Return the [X, Y] coordinate for the center point of the cell that contains the specified text.  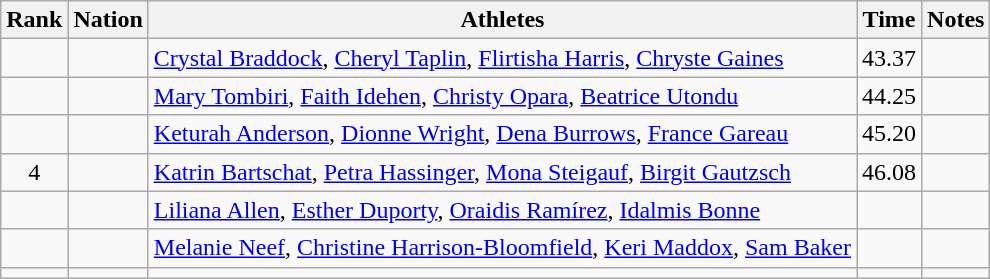
Time [890, 20]
Liliana Allen, Esther Duporty, Oraidis Ramírez, Idalmis Bonne [502, 210]
Rank [34, 20]
46.08 [890, 172]
Melanie Neef, Christine Harrison-Bloomfield, Keri Maddox, Sam Baker [502, 248]
Nation [108, 20]
Athletes [502, 20]
Katrin Bartschat, Petra Hassinger, Mona Steigauf, Birgit Gautzsch [502, 172]
4 [34, 172]
Keturah Anderson, Dionne Wright, Dena Burrows, France Gareau [502, 134]
Notes [956, 20]
Mary Tombiri, Faith Idehen, Christy Opara, Beatrice Utondu [502, 96]
43.37 [890, 58]
44.25 [890, 96]
45.20 [890, 134]
Crystal Braddock, Cheryl Taplin, Flirtisha Harris, Chryste Gaines [502, 58]
